Extract the (X, Y) coordinate from the center of the cell holding the provided text.  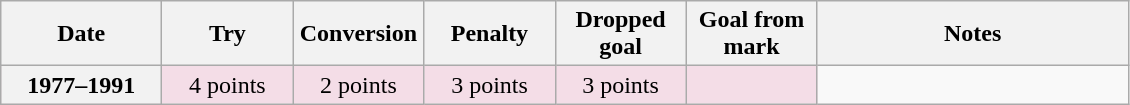
2 points (358, 85)
Try (228, 34)
4 points (228, 85)
Conversion (358, 34)
1977–1991 (82, 85)
Date (82, 34)
Penalty (490, 34)
Notes (972, 34)
Dropped goal (620, 34)
Goal from mark (752, 34)
